Find where the given text appears and provide that cell's center as [X, Y] coordinate. 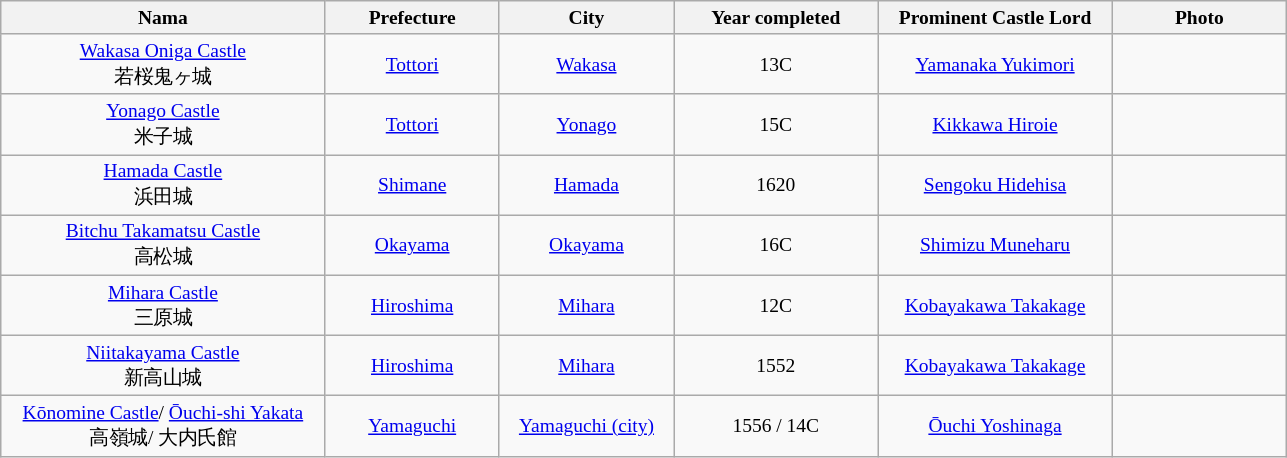
Yamaguchi (city) [586, 426]
Photo [1199, 18]
Wakasa [586, 64]
Mihara Castle三原城 [163, 305]
15C [776, 124]
Shimane [412, 185]
Yamaguchi [412, 426]
1556 / 14C [776, 426]
Kikkawa Hiroie [995, 124]
City [586, 18]
16C [776, 245]
1620 [776, 185]
1552 [776, 365]
Wakasa Oniga Castle若桜鬼ヶ城 [163, 64]
Shimizu Muneharu [995, 245]
Ōuchi Yoshinaga [995, 426]
13C [776, 64]
Hamada Castle浜田城 [163, 185]
Yamanaka Yukimori [995, 64]
Prominent Castle Lord [995, 18]
Prefecture [412, 18]
12C [776, 305]
Sengoku Hidehisa [995, 185]
Bitchu Takamatsu Castle高松城 [163, 245]
Hamada [586, 185]
Niitakayama Castle新高山城 [163, 365]
Nama [163, 18]
Yonago [586, 124]
Kōnomine Castle/ Ōuchi-shi Yakata高嶺城/ 大内氏館 [163, 426]
Year completed [776, 18]
Yonago Castle米子城 [163, 124]
